From the cell containing the given text, extract its center point as [X, Y] coordinate. 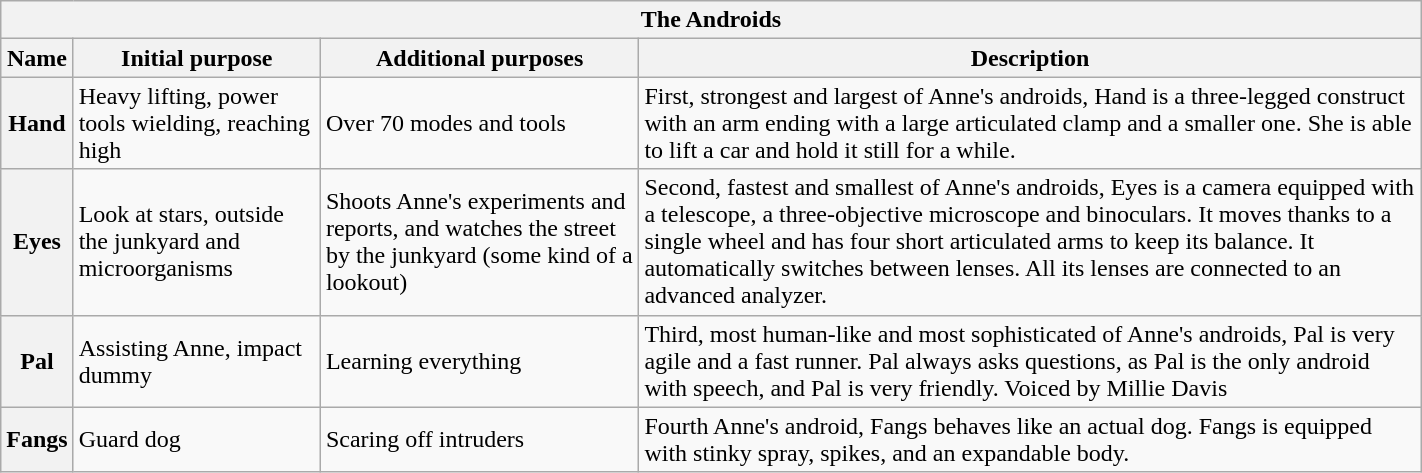
Fangs [37, 440]
Eyes [37, 242]
Name [37, 58]
Learning everything [479, 361]
The Androids [711, 20]
Additional purposes [479, 58]
Shoots Anne's experiments and reports, and watches the street by the junkyard (some kind of a lookout) [479, 242]
Hand [37, 123]
Fourth Anne's android, Fangs behaves like an actual dog. Fangs is equipped with stinky spray, spikes, and an expandable body. [1030, 440]
Initial purpose [196, 58]
Over 70 modes and tools [479, 123]
Look at stars, outside the junkyard and microorganisms [196, 242]
Assisting Anne, impact dummy [196, 361]
Scaring off intruders [479, 440]
Heavy lifting, power tools wielding, reaching high [196, 123]
Description [1030, 58]
Pal [37, 361]
Guard dog [196, 440]
